Identify which cell holds the provided text, then report its (x, y) central coordinate. 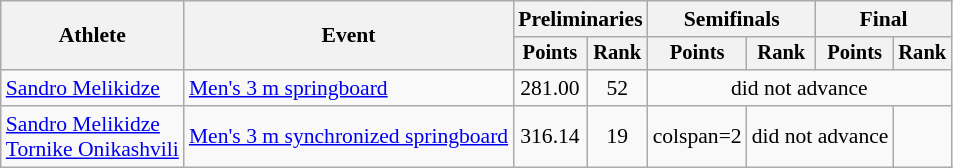
Athlete (92, 36)
Preliminaries (580, 19)
Semifinals (732, 19)
Men's 3 m synchronized springboard (348, 136)
19 (618, 136)
colspan=2 (698, 136)
281.00 (550, 88)
Final (884, 19)
316.14 (550, 136)
Sandro Melikidze (92, 88)
Sandro MelikidzeTornike Onikashvili (92, 136)
Event (348, 36)
52 (618, 88)
Men's 3 m springboard (348, 88)
